For the text-containing cell, return its midpoint in [X, Y] coordinate format. 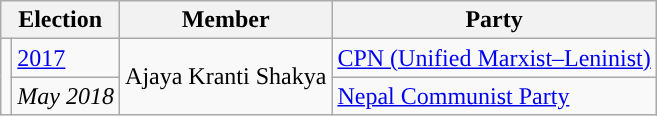
2017 [66, 58]
Election [60, 20]
Member [226, 20]
Nepal Communist Party [494, 96]
Ajaya Kranti Shakya [226, 77]
CPN (Unified Marxist–Leninist) [494, 58]
May 2018 [66, 96]
Party [494, 20]
